Scan for the cell matching the given text and deliver its (x, y) coordinate at center. 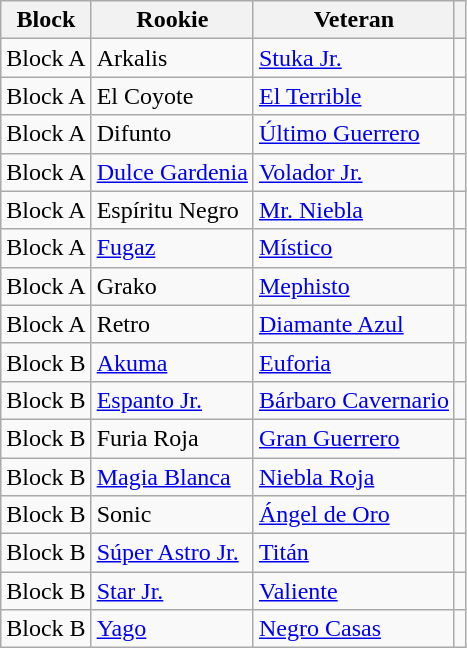
Espíritu Negro (172, 210)
Grako (172, 286)
Sonic (172, 515)
Retro (172, 324)
Gran Guerrero (354, 438)
Espanto Jr. (172, 400)
Último Guerrero (354, 134)
Euforia (354, 362)
Magia Blanca (172, 477)
Fugaz (172, 248)
Negro Casas (354, 629)
Titán (354, 553)
Difunto (172, 134)
Ángel de Oro (354, 515)
El Coyote (172, 96)
Súper Astro Jr. (172, 553)
Stuka Jr. (354, 58)
Mr. Niebla (354, 210)
Arkalis (172, 58)
El Terrible (354, 96)
Akuma (172, 362)
Mephisto (354, 286)
Valiente (354, 591)
Yago (172, 629)
Bárbaro Cavernario (354, 400)
Diamante Azul (354, 324)
Volador Jr. (354, 172)
Místico (354, 248)
Veteran (354, 20)
Furia Roja (172, 438)
Niebla Roja (354, 477)
Star Jr. (172, 591)
Block (46, 20)
Dulce Gardenia (172, 172)
Rookie (172, 20)
